Capture the cell that displays the provided text and extract its (x, y) central coordinate. 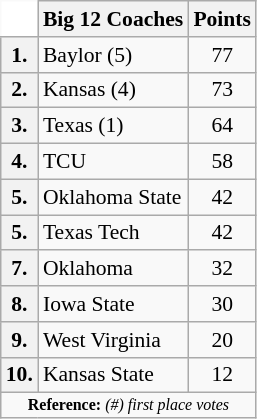
20 (222, 340)
Texas Tech (113, 233)
Kansas (4) (113, 90)
10. (20, 375)
Kansas State (113, 375)
8. (20, 304)
12 (222, 375)
Points (222, 19)
Baylor (5) (113, 55)
Oklahoma (113, 269)
9. (20, 340)
7. (20, 269)
Iowa State (113, 304)
Texas (1) (113, 126)
4. (20, 162)
Big 12 Coaches (113, 19)
77 (222, 55)
Oklahoma State (113, 197)
Reference: (#) first place votes (128, 405)
32 (222, 269)
TCU (113, 162)
2. (20, 90)
64 (222, 126)
58 (222, 162)
30 (222, 304)
West Virginia (113, 340)
1. (20, 55)
73 (222, 90)
3. (20, 126)
